Return the [X, Y] coordinate for the center point of the cell that contains the specified text.  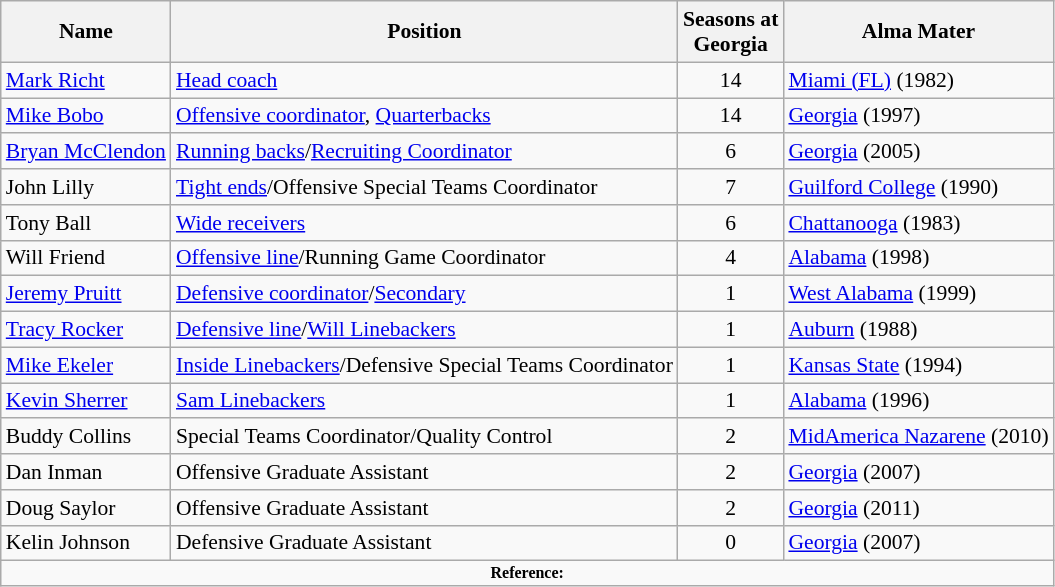
Kevin Sherrer [86, 401]
Sam Linebackers [424, 401]
Inside Linebackers/Defensive Special Teams Coordinator [424, 365]
Georgia (1997) [918, 116]
Alma Mater [918, 32]
Mark Richt [86, 80]
Alabama (1998) [918, 258]
MidAmerica Nazarene (2010) [918, 437]
Kelin Johnson [86, 543]
Dan Inman [86, 472]
Auburn (1988) [918, 330]
Reference: [528, 573]
Will Friend [86, 258]
Georgia (2005) [918, 152]
Bryan McClendon [86, 152]
Mike Bobo [86, 116]
0 [730, 543]
Doug Saylor [86, 508]
Defensive Graduate Assistant [424, 543]
Jeremy Pruitt [86, 294]
Head coach [424, 80]
Position [424, 32]
Defensive coordinator/Secondary [424, 294]
Name [86, 32]
Guilford College (1990) [918, 187]
4 [730, 258]
Mike Ekeler [86, 365]
Running backs/Recruiting Coordinator [424, 152]
Chattanooga (1983) [918, 223]
Defensive line/Will Linebackers [424, 330]
Wide receivers [424, 223]
Buddy Collins [86, 437]
Tracy Rocker [86, 330]
Alabama (1996) [918, 401]
Seasons atGeorgia [730, 32]
Special Teams Coordinator/Quality Control [424, 437]
Offensive coordinator, Quarterbacks [424, 116]
Offensive line/Running Game Coordinator [424, 258]
Tight ends/Offensive Special Teams Coordinator [424, 187]
West Alabama (1999) [918, 294]
Tony Ball [86, 223]
Kansas State (1994) [918, 365]
7 [730, 187]
John Lilly [86, 187]
Georgia (2011) [918, 508]
Miami (FL) (1982) [918, 80]
